For the text-containing cell, return its midpoint in [x, y] coordinate format. 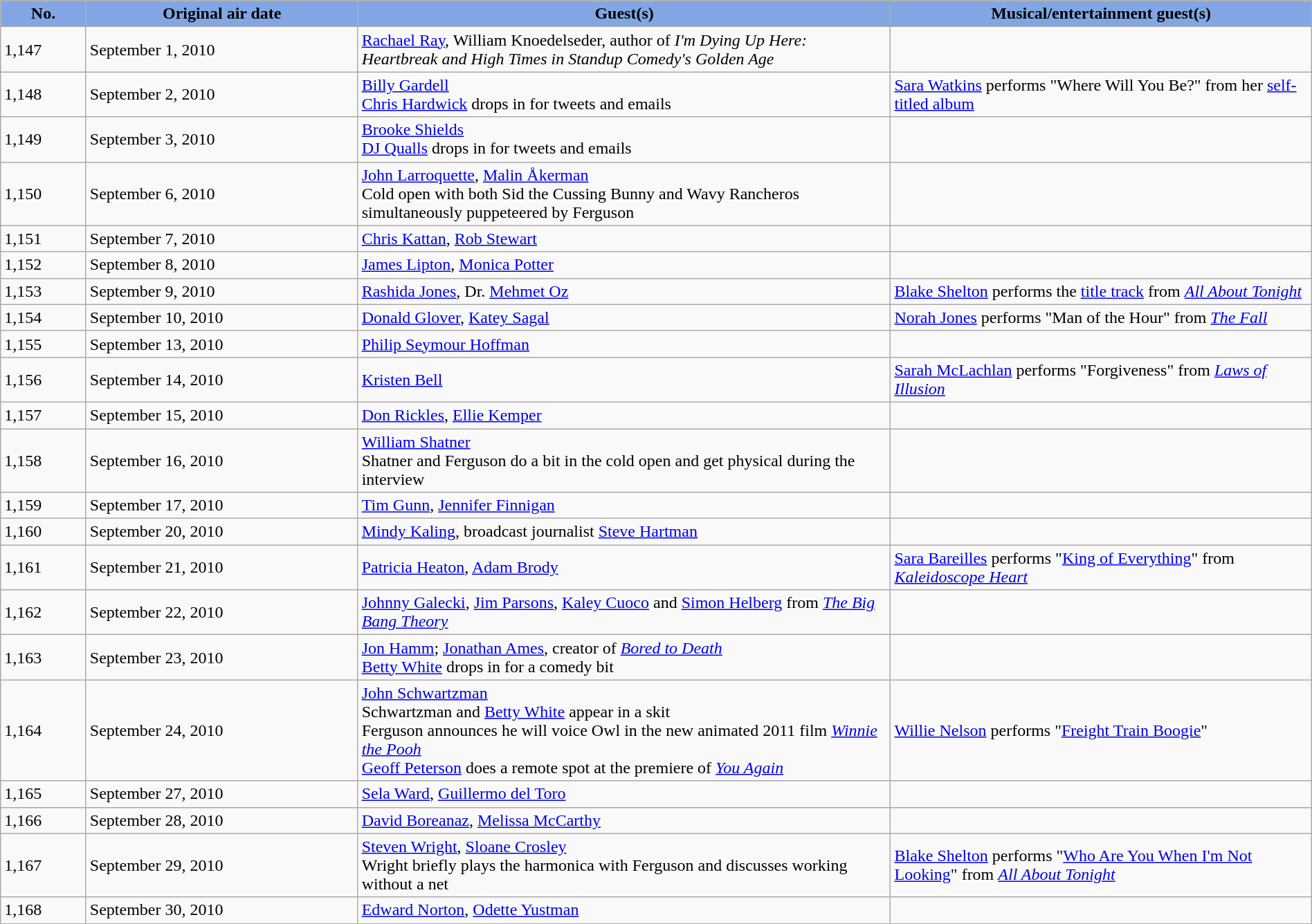
1,153 [44, 291]
Don Rickles, Ellie Kemper [624, 415]
1,152 [44, 265]
1,159 [44, 506]
1,156 [44, 379]
Sara Bareilles performs "King of Everything" from Kaleidoscope Heart [1101, 567]
Edward Norton, Odette Yustman [624, 910]
1,162 [44, 613]
September 27, 2010 [221, 794]
September 23, 2010 [221, 657]
Steven Wright, Sloane CrosleyWright briefly plays the harmonica with Ferguson and discusses working without a net [624, 865]
Johnny Galecki, Jim Parsons, Kaley Cuoco and Simon Helberg from The Big Bang Theory [624, 613]
Tim Gunn, Jennifer Finnigan [624, 506]
1,154 [44, 317]
1,161 [44, 567]
September 1, 2010 [221, 50]
September 8, 2010 [221, 265]
Blake Shelton performs the title track from All About Tonight [1101, 291]
1,151 [44, 239]
Musical/entertainment guest(s) [1101, 14]
David Boreanaz, Melissa McCarthy [624, 820]
Norah Jones performs "Man of the Hour" from The Fall [1101, 317]
September 2, 2010 [221, 94]
September 30, 2010 [221, 910]
William ShatnerShatner and Ferguson do a bit in the cold open and get physical during the interview [624, 461]
Guest(s) [624, 14]
September 24, 2010 [221, 730]
September 20, 2010 [221, 532]
September 22, 2010 [221, 613]
Patricia Heaton, Adam Brody [624, 567]
1,149 [44, 140]
September 16, 2010 [221, 461]
1,148 [44, 94]
Kristen Bell [624, 379]
James Lipton, Monica Potter [624, 265]
September 29, 2010 [221, 865]
Rashida Jones, Dr. Mehmet Oz [624, 291]
September 9, 2010 [221, 291]
1,164 [44, 730]
September 28, 2010 [221, 820]
September 14, 2010 [221, 379]
No. [44, 14]
Sara Watkins performs "Where Will You Be?" from her self-titled album [1101, 94]
1,155 [44, 344]
Mindy Kaling, broadcast journalist Steve Hartman [624, 532]
1,150 [44, 194]
1,163 [44, 657]
Original air date [221, 14]
Philip Seymour Hoffman [624, 344]
1,147 [44, 50]
September 13, 2010 [221, 344]
September 6, 2010 [221, 194]
Jon Hamm; Jonathan Ames, creator of Bored to DeathBetty White drops in for a comedy bit [624, 657]
September 21, 2010 [221, 567]
1,167 [44, 865]
John Larroquette, Malin ÅkermanCold open with both Sid the Cussing Bunny and Wavy Rancheros simultaneously puppeteered by Ferguson [624, 194]
September 17, 2010 [221, 506]
1,166 [44, 820]
Donald Glover, Katey Sagal [624, 317]
1,160 [44, 532]
1,157 [44, 415]
September 10, 2010 [221, 317]
Rachael Ray, William Knoedelseder, author of I'm Dying Up Here: Heartbreak and High Times in Standup Comedy's Golden Age [624, 50]
Willie Nelson performs "Freight Train Boogie" [1101, 730]
Brooke ShieldsDJ Qualls drops in for tweets and emails [624, 140]
Sela Ward, Guillermo del Toro [624, 794]
Billy GardellChris Hardwick drops in for tweets and emails [624, 94]
Blake Shelton performs "Who Are You When I'm Not Looking" from All About Tonight [1101, 865]
1,165 [44, 794]
September 7, 2010 [221, 239]
Chris Kattan, Rob Stewart [624, 239]
1,168 [44, 910]
Sarah McLachlan performs "Forgiveness" from Laws of Illusion [1101, 379]
September 3, 2010 [221, 140]
September 15, 2010 [221, 415]
1,158 [44, 461]
